Detect which cell encompasses the target text, then output its (x, y) center coordinate. 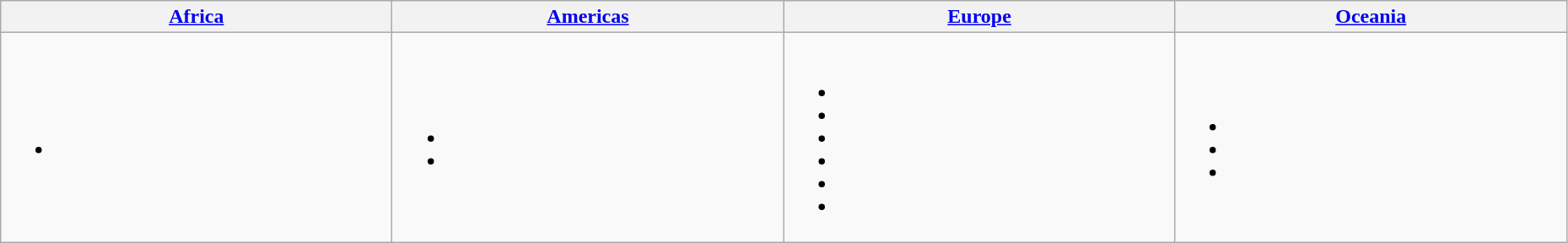
Oceania (1371, 17)
Americas (588, 17)
Africa (197, 17)
Europe (979, 17)
